Capture the cell that displays the provided text and extract its [x, y] central coordinate. 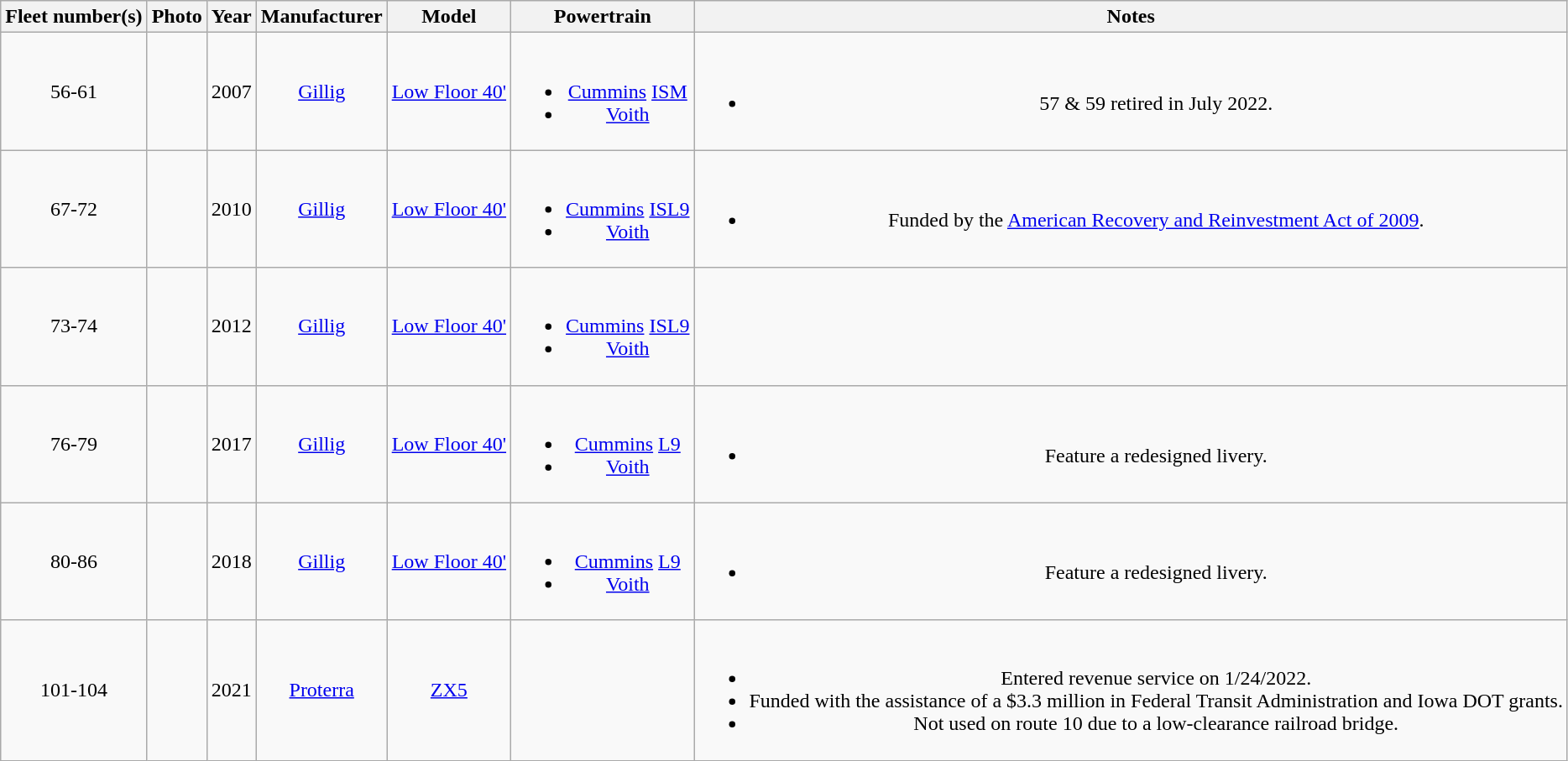
2021 [232, 690]
2017 [232, 444]
Model [448, 17]
2010 [232, 209]
Notes [1132, 17]
56-61 [74, 91]
Cummins ISMVoith [603, 91]
2012 [232, 326]
Powertrain [603, 17]
57 & 59 retired in July 2022. [1132, 91]
2007 [232, 91]
101-104 [74, 690]
ZX5 [448, 690]
Proterra [321, 690]
76-79 [74, 444]
Photo [176, 17]
Year [232, 17]
Fleet number(s) [74, 17]
73-74 [74, 326]
80-86 [74, 561]
67-72 [74, 209]
Manufacturer [321, 17]
2018 [232, 561]
Funded by the American Recovery and Reinvestment Act of 2009. [1132, 209]
